For the text-containing cell, return its midpoint in (x, y) coordinate format. 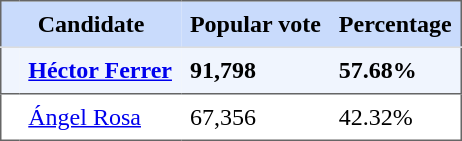
Percentage (396, 24)
42.32% (396, 117)
67,356 (256, 117)
Ángel Rosa (100, 117)
Candidate (91, 24)
Héctor Ferrer (100, 70)
91,798 (256, 70)
Popular vote (256, 24)
57.68% (396, 70)
